Locate the cell with the specified text and output its (x, y) center coordinate. 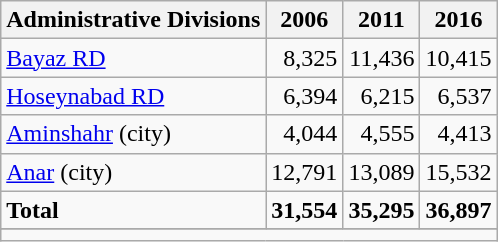
15,532 (458, 172)
2016 (458, 20)
6,537 (458, 96)
4,413 (458, 134)
6,394 (304, 96)
35,295 (382, 210)
6,215 (382, 96)
Administrative Divisions (134, 20)
10,415 (458, 58)
4,044 (304, 134)
13,089 (382, 172)
2011 (382, 20)
Bayaz RD (134, 58)
Aminshahr (city) (134, 134)
4,555 (382, 134)
Total (134, 210)
Hoseynabad RD (134, 96)
12,791 (304, 172)
Anar (city) (134, 172)
36,897 (458, 210)
2006 (304, 20)
11,436 (382, 58)
31,554 (304, 210)
8,325 (304, 58)
